From the cell containing the given text, extract its center point as (X, Y) coordinate. 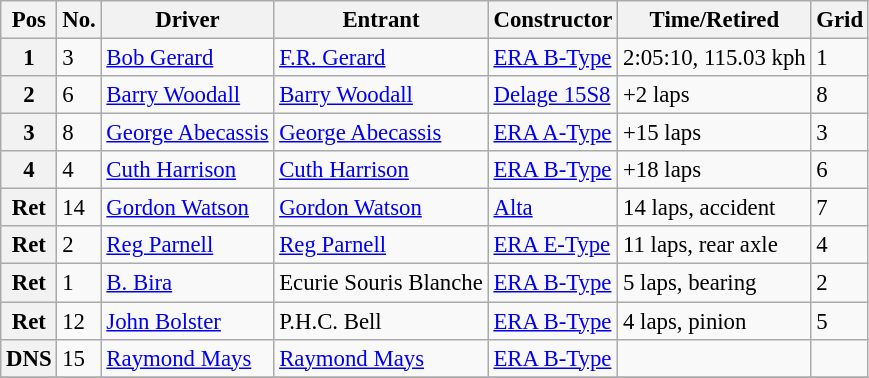
Pos (29, 20)
Time/Retired (714, 20)
+2 laps (714, 95)
12 (79, 321)
2:05:10, 115.03 kph (714, 58)
Delage 15S8 (553, 95)
Driver (188, 20)
No. (79, 20)
B. Bira (188, 283)
Grid (840, 20)
P.H.C. Bell (381, 321)
14 (79, 208)
15 (79, 358)
11 laps, rear axle (714, 245)
Alta (553, 208)
Entrant (381, 20)
Bob Gerard (188, 58)
ERA E-Type (553, 245)
5 laps, bearing (714, 283)
7 (840, 208)
Ecurie Souris Blanche (381, 283)
5 (840, 321)
+18 laps (714, 170)
ERA A-Type (553, 133)
John Bolster (188, 321)
14 laps, accident (714, 208)
F.R. Gerard (381, 58)
4 laps, pinion (714, 321)
+15 laps (714, 133)
DNS (29, 358)
Constructor (553, 20)
